Locate the cell with the specified text and output its (x, y) center coordinate. 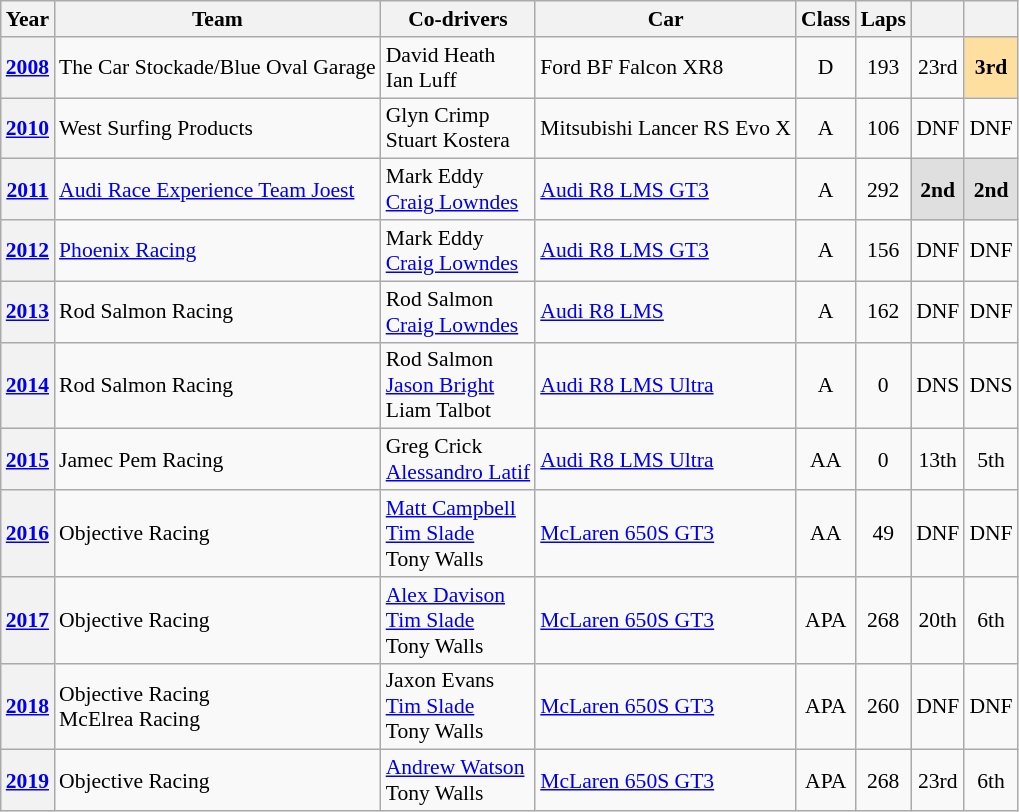
Year (28, 19)
Ford BF Falcon XR8 (666, 68)
2015 (28, 460)
2012 (28, 250)
Team (218, 19)
Class (826, 19)
Rod Salmon Craig Lowndes (458, 312)
West Surfing Products (218, 128)
Jaxon Evans Tim Slade Tony Walls (458, 706)
13th (938, 460)
106 (883, 128)
Objective Racing McElrea Racing (218, 706)
Andrew Watson Tony Walls (458, 780)
Rod Salmon Jason Bright Liam Talbot (458, 386)
Audi R8 LMS (666, 312)
Mitsubishi Lancer RS Evo X (666, 128)
2014 (28, 386)
Car (666, 19)
Greg Crick Alessandro Latif (458, 460)
156 (883, 250)
193 (883, 68)
2011 (28, 190)
Phoenix Racing (218, 250)
Alex Davison Tim Slade Tony Walls (458, 620)
Co-drivers (458, 19)
2017 (28, 620)
2018 (28, 706)
49 (883, 534)
Audi Race Experience Team Joest (218, 190)
D (826, 68)
3rd (990, 68)
2013 (28, 312)
260 (883, 706)
David Heath Ian Luff (458, 68)
2019 (28, 780)
292 (883, 190)
20th (938, 620)
5th (990, 460)
2010 (28, 128)
Laps (883, 19)
2008 (28, 68)
2016 (28, 534)
Glyn Crimp Stuart Kostera (458, 128)
The Car Stockade/Blue Oval Garage (218, 68)
Matt Campbell Tim Slade Tony Walls (458, 534)
Jamec Pem Racing (218, 460)
162 (883, 312)
